Capture the cell that displays the provided text and extract its (x, y) central coordinate. 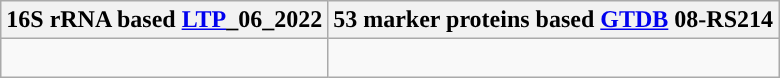
16S rRNA based LTP_06_2022 (164, 20)
53 marker proteins based GTDB 08-RS214 (554, 20)
